For the text-containing cell, return its midpoint in [x, y] coordinate format. 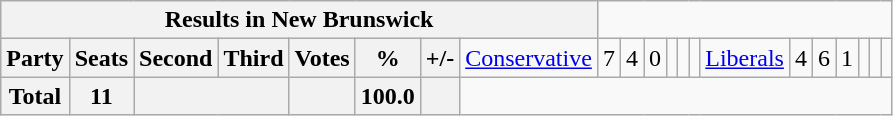
100.0 [388, 96]
Liberals [745, 58]
Party [35, 58]
Conservative [529, 58]
Results in New Brunswick [300, 20]
Votes [322, 58]
% [388, 58]
1 [848, 58]
Second [176, 58]
7 [608, 58]
Total [35, 96]
+/- [440, 58]
Third [254, 58]
0 [656, 58]
11 [101, 96]
Seats [101, 58]
6 [824, 58]
